Extract the [x, y] coordinate from the center of the cell holding the provided text.  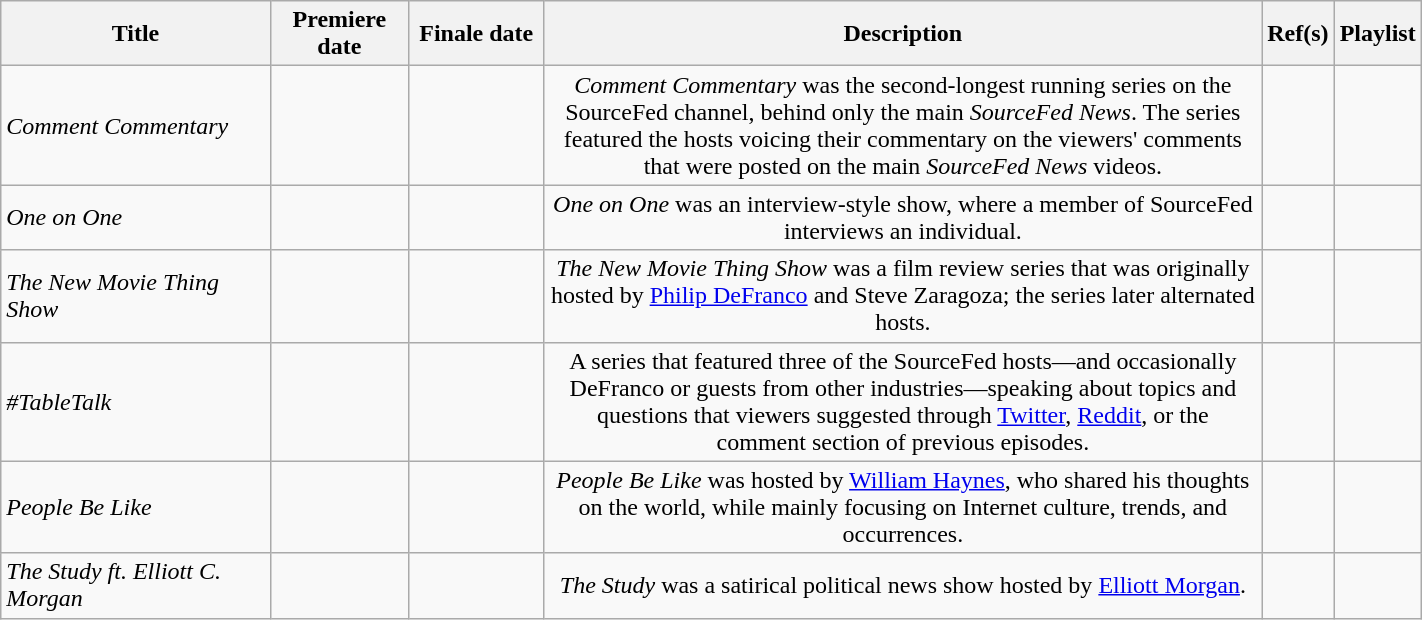
One on One was an interview-style show, where a member of SourceFed interviews an individual. [903, 218]
Playlist [1378, 34]
The New Movie Thing Show [136, 296]
Title [136, 34]
People Be Like [136, 507]
Finale date [476, 34]
The Study ft. Elliott C. Morgan [136, 586]
Ref(s) [1298, 34]
Comment Commentary [136, 126]
Description [903, 34]
Premiere date [339, 34]
The Study was a satirical political news show hosted by Elliott Morgan. [903, 586]
#TableTalk [136, 402]
One on One [136, 218]
